Pinpoint the cell where the given text exists, returning its [X, Y] midpoint coordinate. 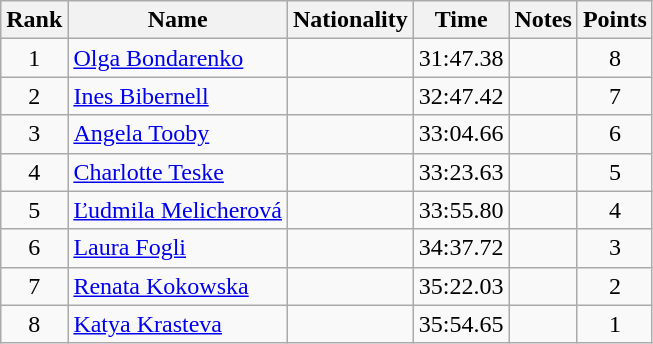
Notes [543, 20]
31:47.38 [461, 58]
33:55.80 [461, 210]
34:37.72 [461, 248]
Angela Tooby [178, 134]
Rank [34, 20]
35:22.03 [461, 286]
Katya Krasteva [178, 324]
35:54.65 [461, 324]
33:04.66 [461, 134]
Laura Fogli [178, 248]
Ines Bibernell [178, 96]
Name [178, 20]
Charlotte Teske [178, 172]
32:47.42 [461, 96]
Renata Kokowska [178, 286]
Points [614, 20]
Nationality [351, 20]
33:23.63 [461, 172]
Time [461, 20]
Olga Bondarenko [178, 58]
Ľudmila Melicherová [178, 210]
